Output the (X, Y) coordinate of the center of the cell containing the given text.  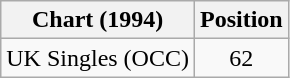
62 (241, 58)
Chart (1994) (98, 20)
Position (241, 20)
UK Singles (OCC) (98, 58)
